Provide the [X, Y] coordinate of the cell's center where the given text is located.  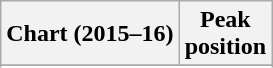
Chart (2015–16) [90, 34]
Peak position [225, 34]
